Search for the cell housing the specified text and yield its [x, y] center coordinate. 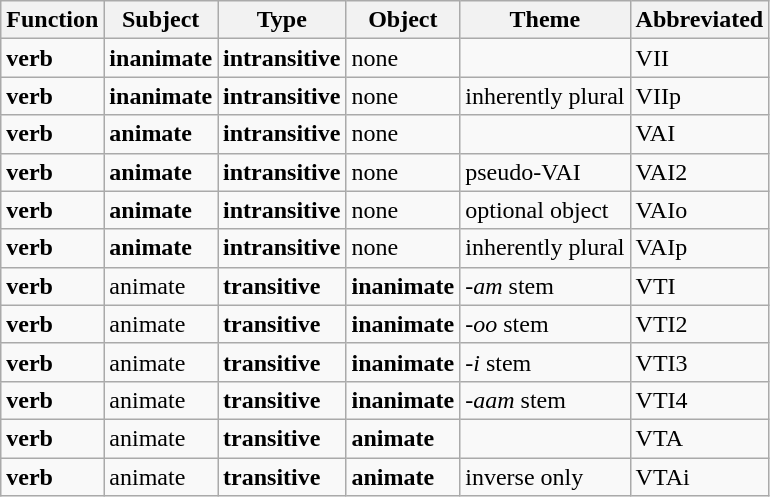
VAIp [700, 248]
VTI4 [700, 400]
Abbreviated [700, 20]
VII [700, 58]
Theme [545, 20]
pseudo-VAI [545, 172]
-i stem [545, 362]
Subject [161, 20]
VIIp [700, 96]
VAI2 [700, 172]
Object [403, 20]
VTA [700, 438]
VTI2 [700, 324]
-aam stem [545, 400]
VTAi [700, 477]
-oo stem [545, 324]
inverse only [545, 477]
VAI [700, 134]
VTI3 [700, 362]
-am stem [545, 286]
VAIo [700, 210]
Function [52, 20]
optional object [545, 210]
VTI [700, 286]
Type [282, 20]
